Find where the given text appears and provide that cell's center as (X, Y) coordinate. 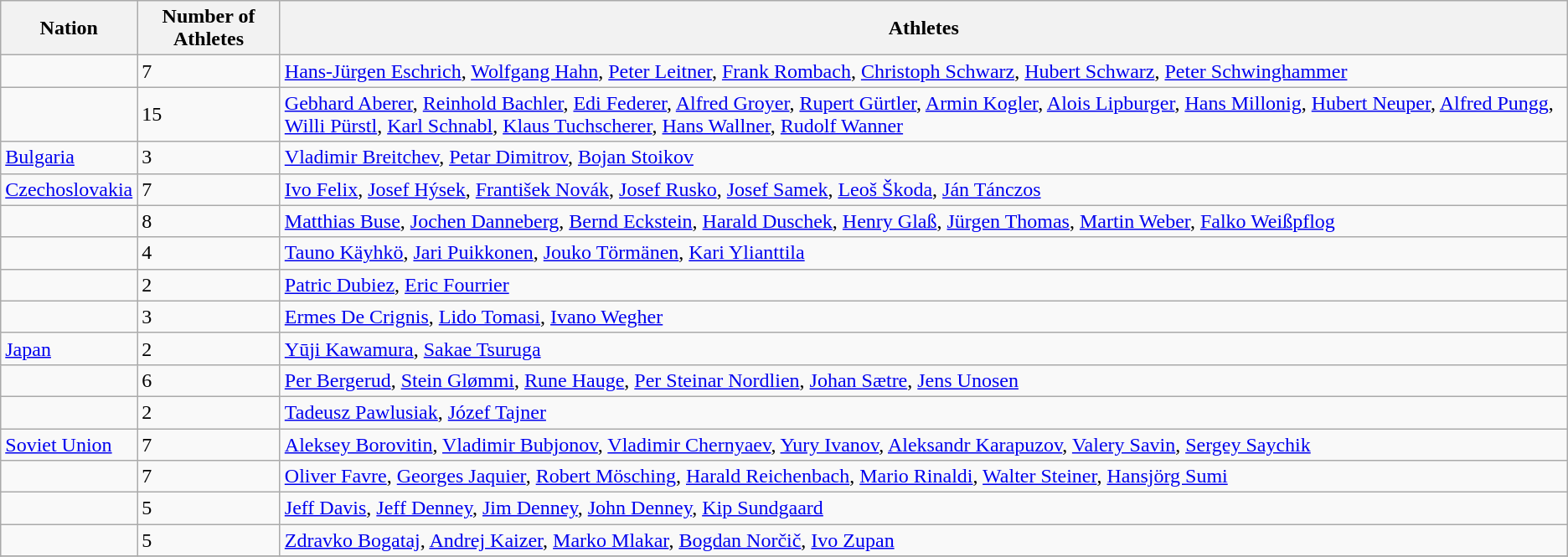
Per Bergerud, Stein Glømmi, Rune Hauge, Per Steinar Nordlien, Johan Sætre, Jens Unosen (923, 380)
Athletes (923, 28)
15 (209, 114)
Tadeusz Pawlusiak, Józef Tajner (923, 412)
Bulgaria (69, 157)
Czechoslovakia (69, 189)
Soviet Union (69, 445)
Aleksey Borovitin, Vladimir Bubjonov, Vladimir Chernyaev, Yury Ivanov, Aleksandr Karapuzov, Valery Savin, Sergey Saychik (923, 445)
Ivo Felix, Josef Hýsek, František Novák, Josef Rusko, Josef Samek, Leoš Škoda, Ján Tánczos (923, 189)
Yūji Kawamura, Sakae Tsuruga (923, 348)
Japan (69, 348)
8 (209, 221)
Hans-Jürgen Eschrich, Wolfgang Hahn, Peter Leitner, Frank Rombach, Christoph Schwarz, Hubert Schwarz, Peter Schwinghammer (923, 71)
Nation (69, 28)
Patric Dubiez, Eric Fourrier (923, 285)
Zdravko Bogataj, Andrej Kaizer, Marko Mlakar, Bogdan Norčič, Ivo Zupan (923, 540)
Oliver Favre, Georges Jaquier, Robert Mösching, Harald Reichenbach, Mario Rinaldi, Walter Steiner, Hansjörg Sumi (923, 477)
Tauno Käyhkö, Jari Puikkonen, Jouko Törmänen, Kari Ylianttila (923, 253)
Matthias Buse, Jochen Danneberg, Bernd Eckstein, Harald Duschek, Henry Glaß, Jürgen Thomas, Martin Weber, Falko Weißpflog (923, 221)
Jeff Davis, Jeff Denney, Jim Denney, John Denney, Kip Sundgaard (923, 508)
Ermes De Crignis, Lido Tomasi, Ivano Wegher (923, 317)
6 (209, 380)
4 (209, 253)
Vladimir Breitchev, Petar Dimitrov, Bojan Stoikov (923, 157)
Number of Athletes (209, 28)
